Identify which cell holds the provided text, then report its (x, y) central coordinate. 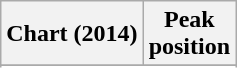
Peakposition (189, 34)
Chart (2014) (72, 34)
